Extract the [x, y] coordinate from the center of the cell holding the provided text.  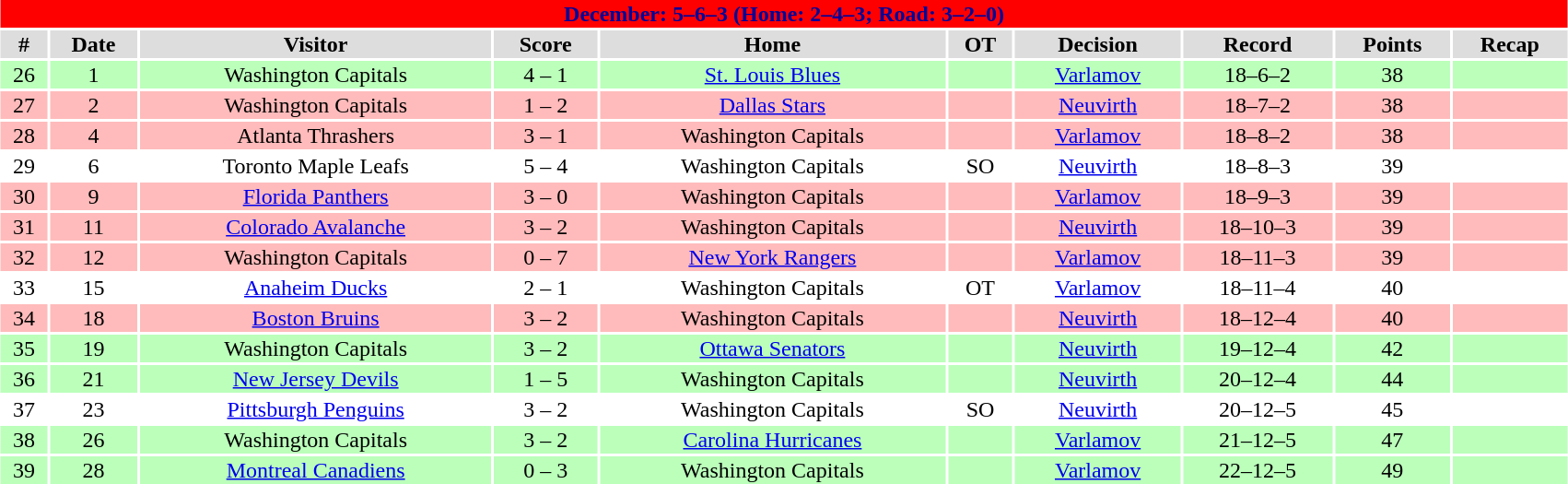
21–12–5 [1258, 440]
Visitor [316, 44]
Points [1393, 44]
St. Louis Blues [772, 75]
Montreal Canadiens [316, 470]
Recap [1511, 44]
4 [94, 136]
18–10–3 [1258, 227]
Carolina Hurricanes [772, 440]
Boston Bruins [316, 318]
11 [94, 227]
15 [94, 288]
20–12–4 [1258, 379]
Score [545, 44]
Florida Panthers [316, 196]
29 [24, 166]
42 [1393, 348]
18–7–2 [1258, 105]
3 – 1 [545, 136]
Date [94, 44]
1 – 2 [545, 105]
5 – 4 [545, 166]
18–8–3 [1258, 166]
9 [94, 196]
12 [94, 257]
34 [24, 318]
30 [24, 196]
0 – 7 [545, 257]
Pittsburgh Penguins [316, 409]
1 – 5 [545, 379]
Anaheim Ducks [316, 288]
36 [24, 379]
37 [24, 409]
49 [1393, 470]
18–8–2 [1258, 136]
47 [1393, 440]
# [24, 44]
Toronto Maple Leafs [316, 166]
33 [24, 288]
31 [24, 227]
21 [94, 379]
Record [1258, 44]
18–12–4 [1258, 318]
3 – 0 [545, 196]
2 [94, 105]
32 [24, 257]
45 [1393, 409]
New York Rangers [772, 257]
Colorado Avalanche [316, 227]
44 [1393, 379]
Atlanta Thrashers [316, 136]
18 [94, 318]
19–12–4 [1258, 348]
23 [94, 409]
1 [94, 75]
December: 5–6–3 (Home: 2–4–3; Road: 3–2–0) [784, 14]
New Jersey Devils [316, 379]
Home [772, 44]
18–9–3 [1258, 196]
18–6–2 [1258, 75]
35 [24, 348]
19 [94, 348]
22–12–5 [1258, 470]
0 – 3 [545, 470]
Dallas Stars [772, 105]
4 – 1 [545, 75]
18–11–3 [1258, 257]
20–12–5 [1258, 409]
18–11–4 [1258, 288]
6 [94, 166]
Ottawa Senators [772, 348]
2 – 1 [545, 288]
Decision [1098, 44]
27 [24, 105]
